Return [x, y] of the center of cell containing provided text 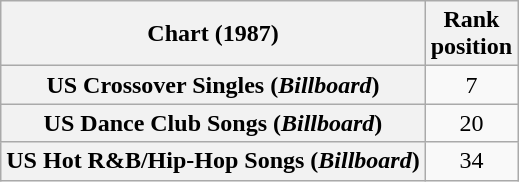
US Crossover Singles (Billboard) [213, 85]
20 [471, 123]
7 [471, 85]
Rankposition [471, 34]
US Hot R&B/Hip-Hop Songs (Billboard) [213, 161]
US Dance Club Songs (Billboard) [213, 123]
34 [471, 161]
Chart (1987) [213, 34]
